Identify which cell holds the provided text, then report its [x, y] central coordinate. 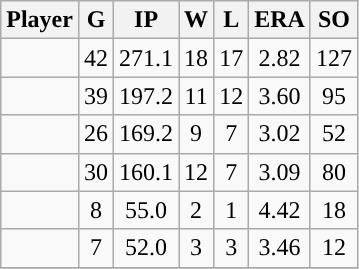
1 [232, 210]
4.42 [280, 210]
30 [96, 172]
8 [96, 210]
SO [334, 20]
52 [334, 134]
42 [96, 58]
IP [146, 20]
95 [334, 96]
9 [196, 134]
169.2 [146, 134]
160.1 [146, 172]
W [196, 20]
3.46 [280, 248]
G [96, 20]
ERA [280, 20]
17 [232, 58]
3.60 [280, 96]
39 [96, 96]
197.2 [146, 96]
L [232, 20]
Player [40, 20]
2.82 [280, 58]
55.0 [146, 210]
271.1 [146, 58]
2 [196, 210]
26 [96, 134]
127 [334, 58]
11 [196, 96]
80 [334, 172]
52.0 [146, 248]
3.02 [280, 134]
3.09 [280, 172]
